Locate the cell with the specified text and output its [x, y] center coordinate. 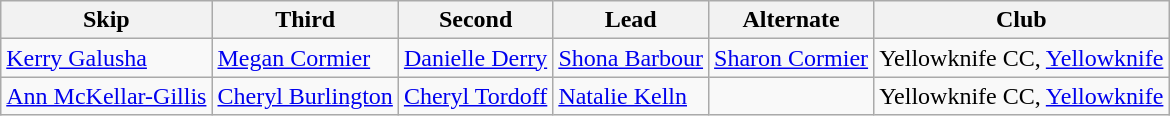
Skip [106, 20]
Kerry Galusha [106, 58]
Danielle Derry [475, 58]
Ann McKellar-Gillis [106, 96]
Natalie Kelln [631, 96]
Cheryl Burlington [305, 96]
Cheryl Tordoff [475, 96]
Shona Barbour [631, 58]
Megan Cormier [305, 58]
Second [475, 20]
Alternate [792, 20]
Lead [631, 20]
Third [305, 20]
Club [1022, 20]
Sharon Cormier [792, 58]
